Output the (x, y) coordinate of the center of the cell containing the given text.  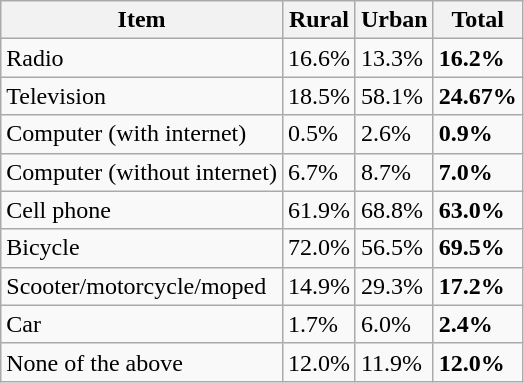
1.7% (318, 324)
Scooter/motorcycle/moped (142, 286)
None of the above (142, 362)
11.9% (394, 362)
Rural (318, 20)
61.9% (318, 210)
69.5% (478, 248)
2.4% (478, 324)
18.5% (318, 96)
58.1% (394, 96)
7.0% (478, 172)
Bicycle (142, 248)
Computer (without internet) (142, 172)
6.0% (394, 324)
Car (142, 324)
Computer (with internet) (142, 134)
Urban (394, 20)
0.5% (318, 134)
Radio (142, 58)
Total (478, 20)
29.3% (394, 286)
Item (142, 20)
68.8% (394, 210)
6.7% (318, 172)
2.6% (394, 134)
16.2% (478, 58)
56.5% (394, 248)
72.0% (318, 248)
Cell phone (142, 210)
14.9% (318, 286)
0.9% (478, 134)
17.2% (478, 286)
16.6% (318, 58)
8.7% (394, 172)
13.3% (394, 58)
24.67% (478, 96)
Television (142, 96)
63.0% (478, 210)
